From the cell containing the given text, extract its center point as [x, y] coordinate. 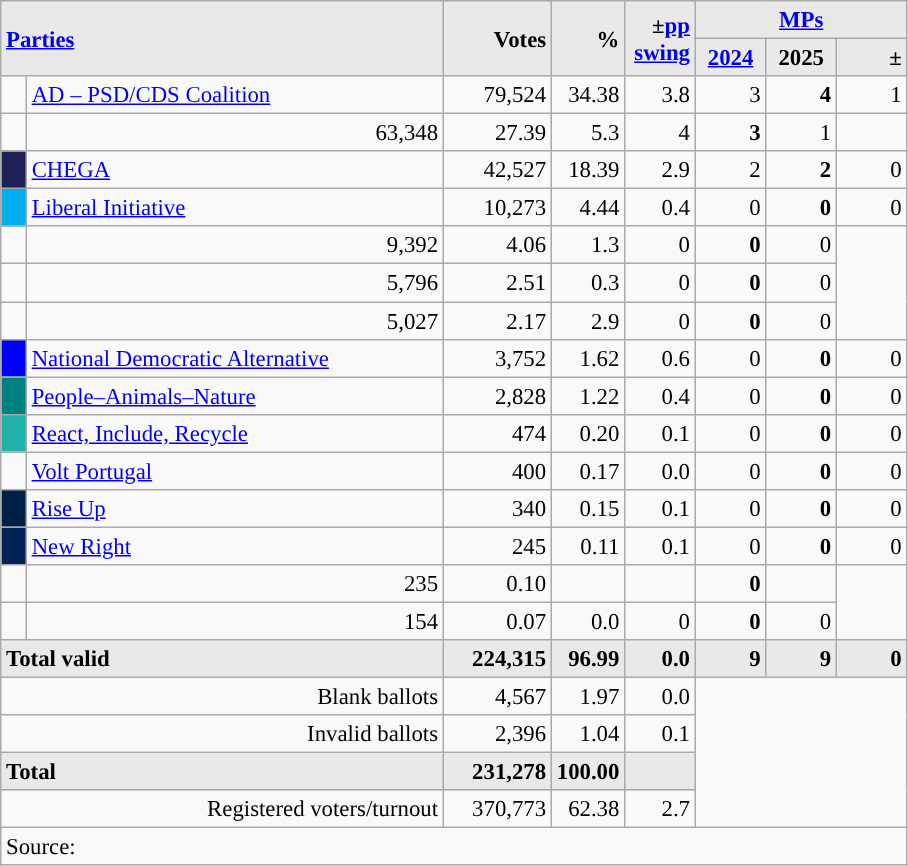
AD – PSD/CDS Coalition [234, 95]
People–Animals–Nature [234, 396]
Invalid ballots [222, 734]
245 [497, 546]
1.62 [588, 358]
% [588, 38]
Votes [497, 38]
CHEGA [234, 170]
34.38 [588, 95]
2,396 [497, 734]
4,567 [497, 697]
18.39 [588, 170]
10,273 [497, 208]
2.7 [660, 809]
0.20 [588, 433]
± [872, 58]
3.8 [660, 95]
340 [497, 509]
Source: [454, 847]
79,524 [497, 95]
2024 [730, 58]
63,348 [234, 133]
9,392 [234, 245]
370,773 [497, 809]
2.51 [497, 283]
5,027 [234, 321]
New Right [234, 546]
5,796 [234, 283]
0.3 [588, 283]
Blank ballots [222, 697]
0.15 [588, 509]
4.44 [588, 208]
1.04 [588, 734]
4.06 [497, 245]
0.07 [497, 621]
National Democratic Alternative [234, 358]
100.00 [588, 772]
231,278 [497, 772]
3,752 [497, 358]
235 [234, 584]
Total [222, 772]
1.97 [588, 697]
2.17 [497, 321]
0.10 [497, 584]
Liberal Initiative [234, 208]
2025 [802, 58]
5.3 [588, 133]
0.17 [588, 471]
Registered voters/turnout [222, 809]
224,315 [497, 659]
Total valid [222, 659]
96.99 [588, 659]
1.3 [588, 245]
474 [497, 433]
Rise Up [234, 509]
27.39 [497, 133]
62.38 [588, 809]
0.6 [660, 358]
Volt Portugal [234, 471]
1.22 [588, 396]
154 [234, 621]
Parties [222, 38]
42,527 [497, 170]
400 [497, 471]
MPs [801, 20]
0.11 [588, 546]
±pp swing [660, 38]
2,828 [497, 396]
React, Include, Recycle [234, 433]
